Return [x, y] of the center of cell containing provided text 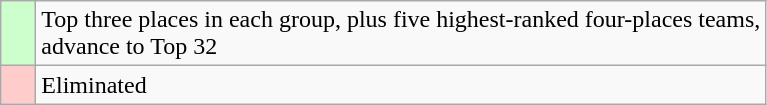
Top three places in each group, plus five highest-ranked four-places teams,advance to Top 32 [401, 34]
Eliminated [401, 85]
